Find where the given text appears and provide that cell's center as [x, y] coordinate. 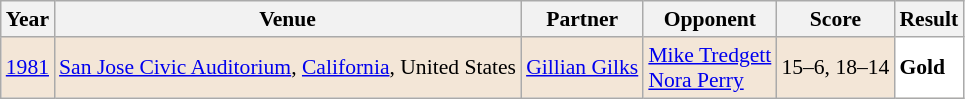
Opponent [710, 19]
Mike Tredgett Nora Perry [710, 68]
15–6, 18–14 [835, 68]
1981 [28, 68]
Year [28, 19]
Gold [928, 68]
Score [835, 19]
San Jose Civic Auditorium, California, United States [288, 68]
Result [928, 19]
Gillian Gilks [582, 68]
Venue [288, 19]
Partner [582, 19]
